Extract the (X, Y) coordinate from the center of the cell holding the provided text.  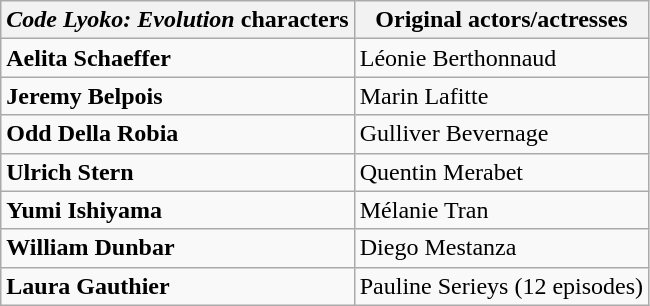
Aelita Schaeffer (178, 58)
Mélanie Tran (501, 210)
Jeremy Belpois (178, 96)
Léonie Berthonnaud (501, 58)
Ulrich Stern (178, 172)
Yumi Ishiyama (178, 210)
Pauline Serieys (12 episodes) (501, 286)
Quentin Merabet (501, 172)
Marin Lafitte (501, 96)
Laura Gauthier (178, 286)
Code Lyoko: Evolution characters (178, 20)
William Dunbar (178, 248)
Original actors/actresses (501, 20)
Odd Della Robia (178, 134)
Diego Mestanza (501, 248)
Gulliver Bevernage (501, 134)
